Identify which cell holds the provided text, then report its [X, Y] central coordinate. 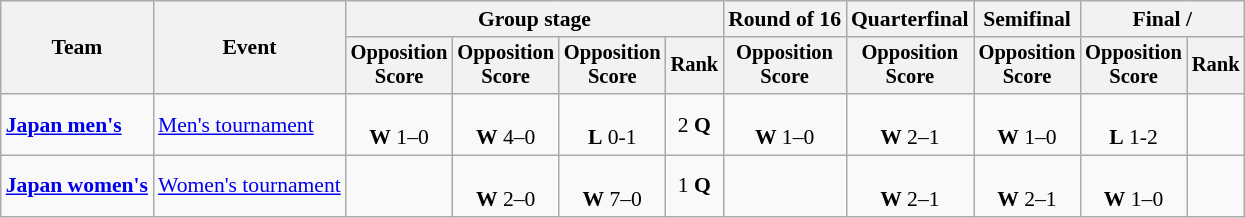
L 1-2 [1134, 124]
Men's tournament [250, 124]
Event [250, 48]
1 Q [695, 186]
Team [77, 48]
W 7–0 [612, 186]
Quarterfinal [910, 19]
W 2–0 [506, 186]
Japan women's [77, 186]
Japan men's [77, 124]
L 0-1 [612, 124]
Group stage [534, 19]
2 Q [695, 124]
Semifinal [1028, 19]
W 4–0 [506, 124]
Women's tournament [250, 186]
Final / [1162, 19]
Round of 16 [784, 19]
